Provide the (x, y) coordinate of the cell's center where the given text is located.  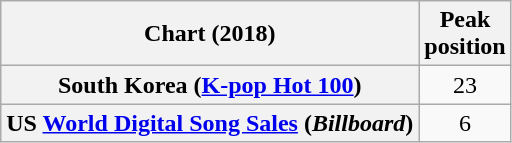
Chart (2018) (210, 34)
South Korea (K-pop Hot 100) (210, 85)
Peakposition (465, 34)
US World Digital Song Sales (Billboard) (210, 123)
23 (465, 85)
6 (465, 123)
